Pinpoint the cell where the given text exists, returning its [x, y] midpoint coordinate. 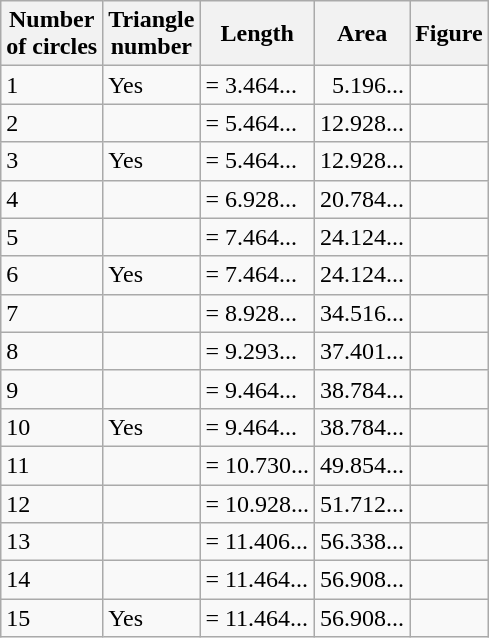
= 10.730... [258, 465]
= 8.928... [258, 313]
Triangle number [152, 34]
20.784... [362, 199]
= 3.464... [258, 85]
10 [52, 427]
Area [362, 34]
15 [52, 618]
37.401... [362, 351]
7 [52, 313]
= 6.928... [258, 199]
49.854... [362, 465]
5 [52, 237]
13 [52, 542]
6 [52, 275]
Figure [450, 34]
9 [52, 389]
1 [52, 85]
12 [52, 503]
5.196... [362, 85]
= 9.293... [258, 351]
8 [52, 351]
= 10.928... [258, 503]
= 11.406... [258, 542]
Number of circles [52, 34]
34.516... [362, 313]
51.712... [362, 503]
3 [52, 161]
4 [52, 199]
Length [258, 34]
11 [52, 465]
2 [52, 123]
56.338... [362, 542]
14 [52, 580]
